Provide the (X, Y) coordinate of the cell's center where the given text is located.  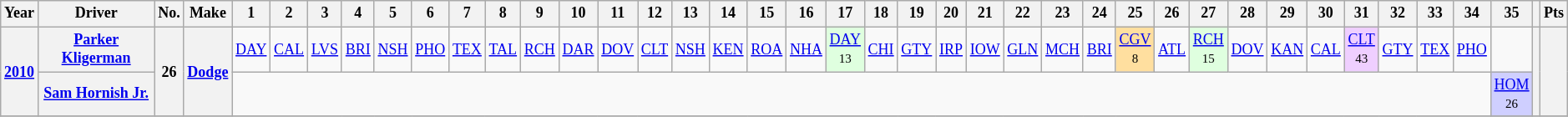
22 (1023, 13)
Pts (1555, 13)
CGV8 (1136, 49)
1 (251, 13)
CLT (655, 49)
DAY (251, 49)
17 (845, 13)
6 (431, 13)
CHI (881, 49)
11 (618, 13)
9 (539, 13)
Dodge (208, 72)
31 (1361, 13)
LVS (324, 49)
No. (169, 13)
23 (1063, 13)
25 (1136, 13)
5 (392, 13)
13 (691, 13)
27 (1208, 13)
IRP (952, 49)
19 (917, 13)
35 (1511, 13)
4 (357, 13)
Driver (95, 13)
20 (952, 13)
14 (728, 13)
RCH (539, 49)
7 (468, 13)
32 (1398, 13)
DAY13 (845, 49)
28 (1247, 13)
29 (1287, 13)
3 (324, 13)
ROA (766, 49)
15 (766, 13)
NHA (807, 49)
16 (807, 13)
ATL (1172, 49)
24 (1099, 13)
Parker Kligerman (95, 49)
33 (1435, 13)
8 (503, 13)
CLT43 (1361, 49)
Make (208, 13)
10 (578, 13)
Sam Hornish Jr. (95, 94)
HOM26 (1511, 94)
Year (20, 13)
30 (1326, 13)
KAN (1287, 49)
12 (655, 13)
RCH15 (1208, 49)
18 (881, 13)
KEN (728, 49)
MCH (1063, 49)
2 (289, 13)
GLN (1023, 49)
DAR (578, 49)
34 (1473, 13)
2010 (20, 72)
21 (985, 13)
IOW (985, 49)
TAL (503, 49)
